Output the (X, Y) coordinate of the center of the cell containing the given text.  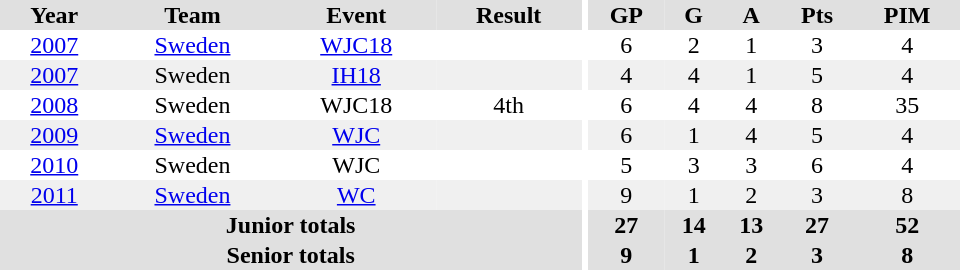
WC (356, 195)
35 (907, 105)
A (750, 15)
2009 (54, 135)
2010 (54, 165)
4th (508, 105)
2008 (54, 105)
2011 (54, 195)
Team (192, 15)
Year (54, 15)
Junior totals (290, 225)
Result (508, 15)
13 (750, 225)
GP (626, 15)
IH18 (356, 75)
Pts (817, 15)
PIM (907, 15)
Senior totals (290, 255)
52 (907, 225)
14 (694, 225)
Event (356, 15)
G (694, 15)
